Return (X, Y) of the center of cell containing provided text 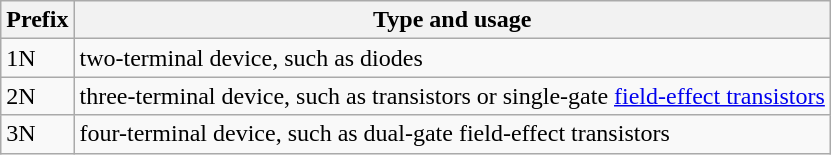
2N (38, 96)
3N (38, 134)
three-terminal device, such as transistors or single-gate field-effect transistors (452, 96)
two-terminal device, such as diodes (452, 58)
Type and usage (452, 20)
four-terminal device, such as dual-gate field-effect transistors (452, 134)
Prefix (38, 20)
1N (38, 58)
